Determine the (X, Y) coordinate at the center of the cell enclosing the given text.  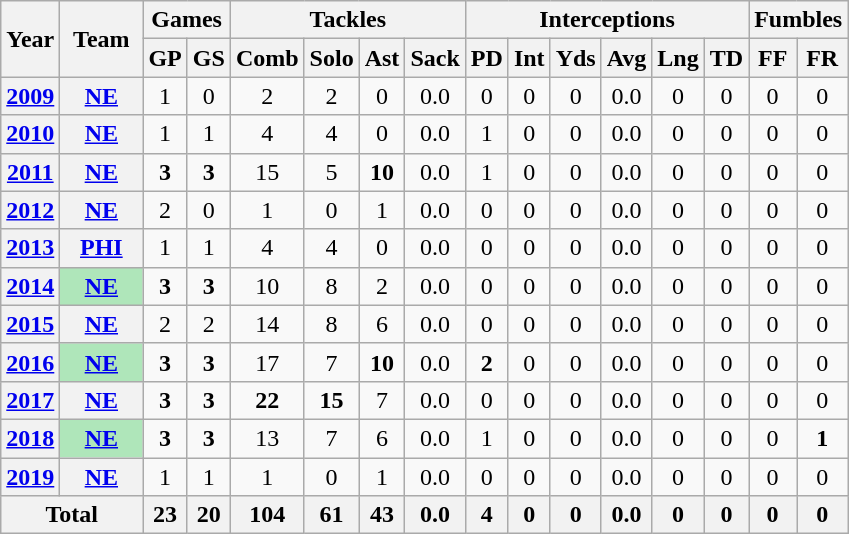
2014 (30, 286)
Sack (435, 58)
43 (382, 515)
Total (72, 515)
61 (332, 515)
2018 (30, 438)
13 (267, 438)
22 (267, 400)
TD (726, 58)
Games (186, 20)
Year (30, 39)
2013 (30, 248)
Lng (678, 58)
2009 (30, 96)
FR (822, 58)
Team (102, 39)
Tackles (348, 20)
Avg (626, 58)
Int (529, 58)
2019 (30, 477)
Comb (267, 58)
FF (773, 58)
Ast (382, 58)
Solo (332, 58)
20 (208, 515)
5 (332, 172)
PHI (102, 248)
2017 (30, 400)
2010 (30, 134)
Yds (576, 58)
Fumbles (798, 20)
2015 (30, 324)
Interceptions (606, 20)
PD (486, 58)
2016 (30, 362)
23 (165, 515)
2012 (30, 210)
14 (267, 324)
2011 (30, 172)
104 (267, 515)
GP (165, 58)
GS (208, 58)
17 (267, 362)
